Find where the given text appears and provide that cell's center as [x, y] coordinate. 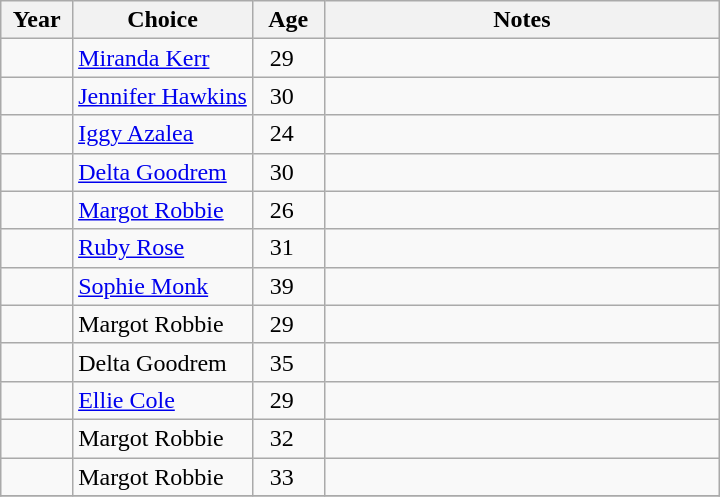
Choice [163, 20]
Jennifer Hawkins [163, 96]
Notes [522, 20]
Ruby Rose [163, 248]
33 [288, 477]
35 [288, 362]
Ellie Cole [163, 400]
Year [37, 20]
26 [288, 210]
31 [288, 248]
Age [288, 20]
Miranda Kerr [163, 58]
39 [288, 286]
Iggy Azalea [163, 134]
32 [288, 438]
Sophie Monk [163, 286]
24 [288, 134]
